From the cell containing the given text, extract its center point as [X, Y] coordinate. 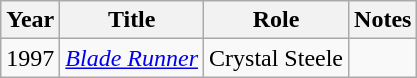
Blade Runner [132, 58]
Crystal Steele [276, 58]
Notes [383, 20]
Year [30, 20]
Role [276, 20]
Title [132, 20]
1997 [30, 58]
